For the text-containing cell, return its midpoint in (x, y) coordinate format. 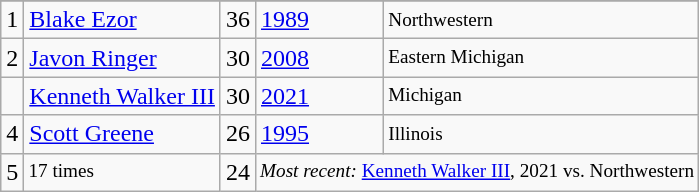
Michigan (542, 96)
2021 (319, 96)
Eastern Michigan (542, 58)
Illinois (542, 134)
2008 (319, 58)
5 (12, 172)
Blake Ezor (122, 20)
Scott Greene (122, 134)
1 (12, 20)
36 (238, 20)
Javon Ringer (122, 58)
Most recent: Kenneth Walker III, 2021 vs. Northwestern (476, 172)
26 (238, 134)
2 (12, 58)
24 (238, 172)
4 (12, 134)
Northwestern (542, 20)
1995 (319, 134)
1989 (319, 20)
Kenneth Walker III (122, 96)
17 times (122, 172)
